Identify which cell holds the provided text, then report its [X, Y] central coordinate. 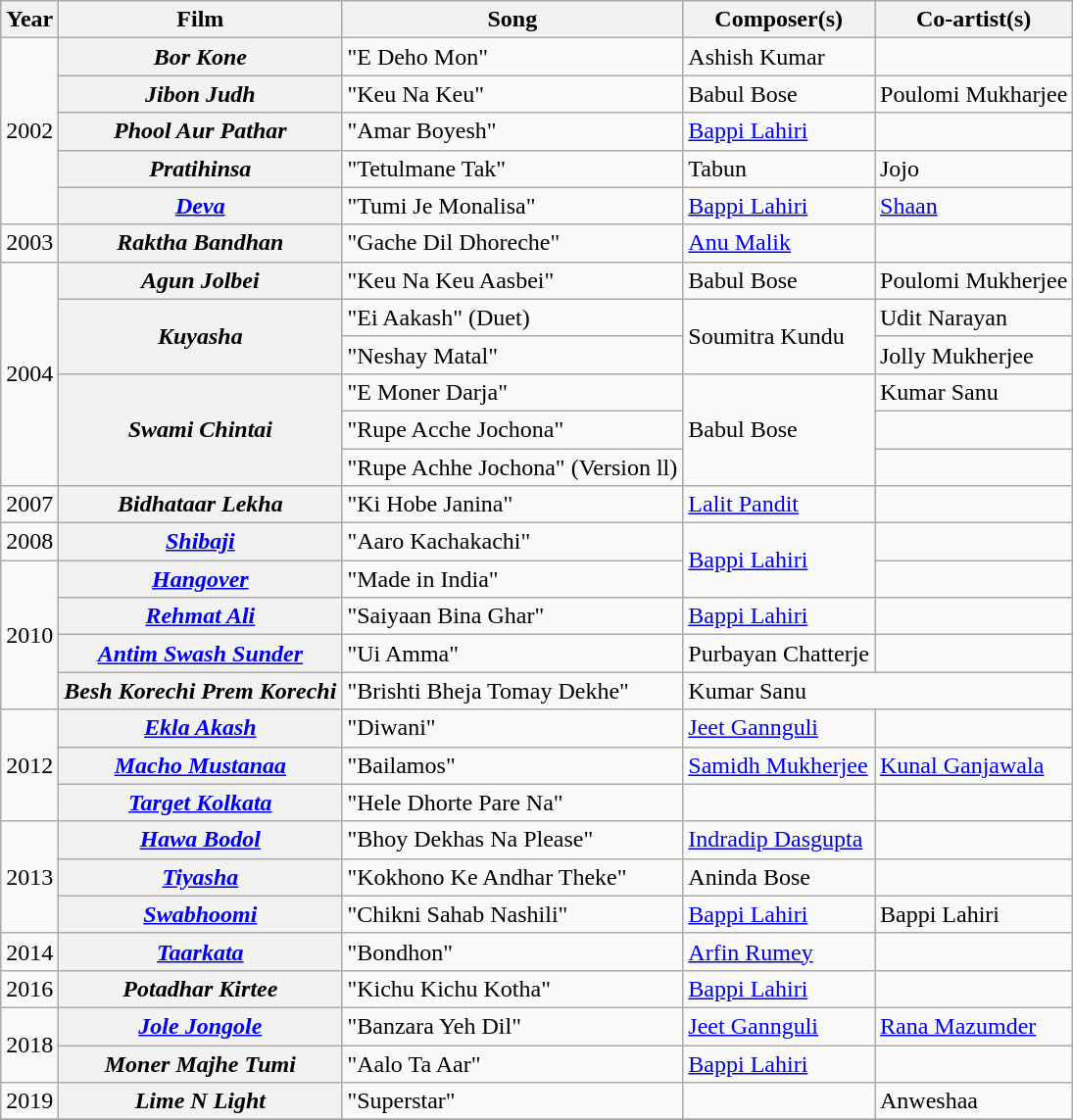
Kuyasha [200, 336]
"Chikni Sahab Nashili" [512, 914]
"Rupe Achhe Jochona" (Version ll) [512, 467]
2012 [29, 765]
"Gache Dil Dhoreche" [512, 243]
2007 [29, 505]
2018 [29, 1045]
Shaan [973, 206]
"Banzara Yeh Dil" [512, 1026]
Pratihinsa [200, 169]
"Bailamos" [512, 765]
"Bondhon" [512, 951]
2002 [29, 131]
"Ki Hobe Janina" [512, 505]
Soumitra Kundu [779, 336]
Purbayan Chatterje [779, 654]
"Superstar" [512, 1101]
"Saiyaan Bina Ghar" [512, 616]
2004 [29, 373]
Samidh Mukherjee [779, 765]
"Kichu Kichu Kotha" [512, 989]
Bor Kone [200, 57]
Film [200, 20]
Udit Narayan [973, 317]
"Hele Dhorte Pare Na" [512, 803]
2016 [29, 989]
Lalit Pandit [779, 505]
Arfin Rumey [779, 951]
Target Kolkata [200, 803]
Moner Majhe Tumi [200, 1063]
"Brishti Bheja Tomay Dekhe" [512, 691]
Jojo [973, 169]
"Tetulmane Tak" [512, 169]
"Ui Amma" [512, 654]
Antim Swash Sunder [200, 654]
2003 [29, 243]
2014 [29, 951]
Potadhar Kirtee [200, 989]
Raktha Bandhan [200, 243]
Macho Mustanaa [200, 765]
"Aaro Kachakachi" [512, 542]
Jibon Judh [200, 94]
Tabun [779, 169]
2013 [29, 877]
Swami Chintai [200, 429]
2008 [29, 542]
Phool Aur Pathar [200, 131]
Kunal Ganjawala [973, 765]
"Ei Aakash" (Duet) [512, 317]
"Kokhono Ke Andhar Theke" [512, 877]
Co-artist(s) [973, 20]
Ashish Kumar [779, 57]
Ekla Akash [200, 728]
Taarkata [200, 951]
Deva [200, 206]
2019 [29, 1101]
2010 [29, 635]
"Keu Na Keu" [512, 94]
Shibaji [200, 542]
Anweshaa [973, 1101]
Jole Jongole [200, 1026]
Year [29, 20]
Poulomi Mukherjee [973, 280]
Bidhataar Lekha [200, 505]
Rehmat Ali [200, 616]
"Tumi Je Monalisa" [512, 206]
Jolly Mukherjee [973, 355]
Swabhoomi [200, 914]
"Made in India" [512, 579]
Tiyasha [200, 877]
"Diwani" [512, 728]
"Keu Na Keu Aasbei" [512, 280]
Rana Mazumder [973, 1026]
"E Deho Mon" [512, 57]
"Amar Boyesh" [512, 131]
Aninda Bose [779, 877]
Song [512, 20]
Composer(s) [779, 20]
Hawa Bodol [200, 840]
Agun Jolbei [200, 280]
Hangover [200, 579]
Lime N Light [200, 1101]
"E Moner Darja" [512, 392]
"Aalo Ta Aar" [512, 1063]
Poulomi Mukharjee [973, 94]
"Rupe Acche Jochona" [512, 429]
Besh Korechi Prem Korechi [200, 691]
"Neshay Matal" [512, 355]
Anu Malik [779, 243]
"Bhoy Dekhas Na Please" [512, 840]
Indradip Dasgupta [779, 840]
